Identify which cell holds the provided text, then report its [x, y] central coordinate. 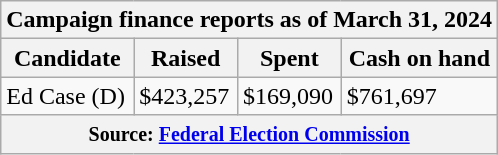
Raised [186, 58]
Cash on hand [419, 58]
Campaign finance reports as of March 31, 2024 [250, 20]
Source: Federal Election Commission [250, 134]
$761,697 [419, 96]
$169,090 [289, 96]
Spent [289, 58]
Candidate [68, 58]
$423,257 [186, 96]
Ed Case (D) [68, 96]
